Detect which cell encompasses the target text, then output its [x, y] center coordinate. 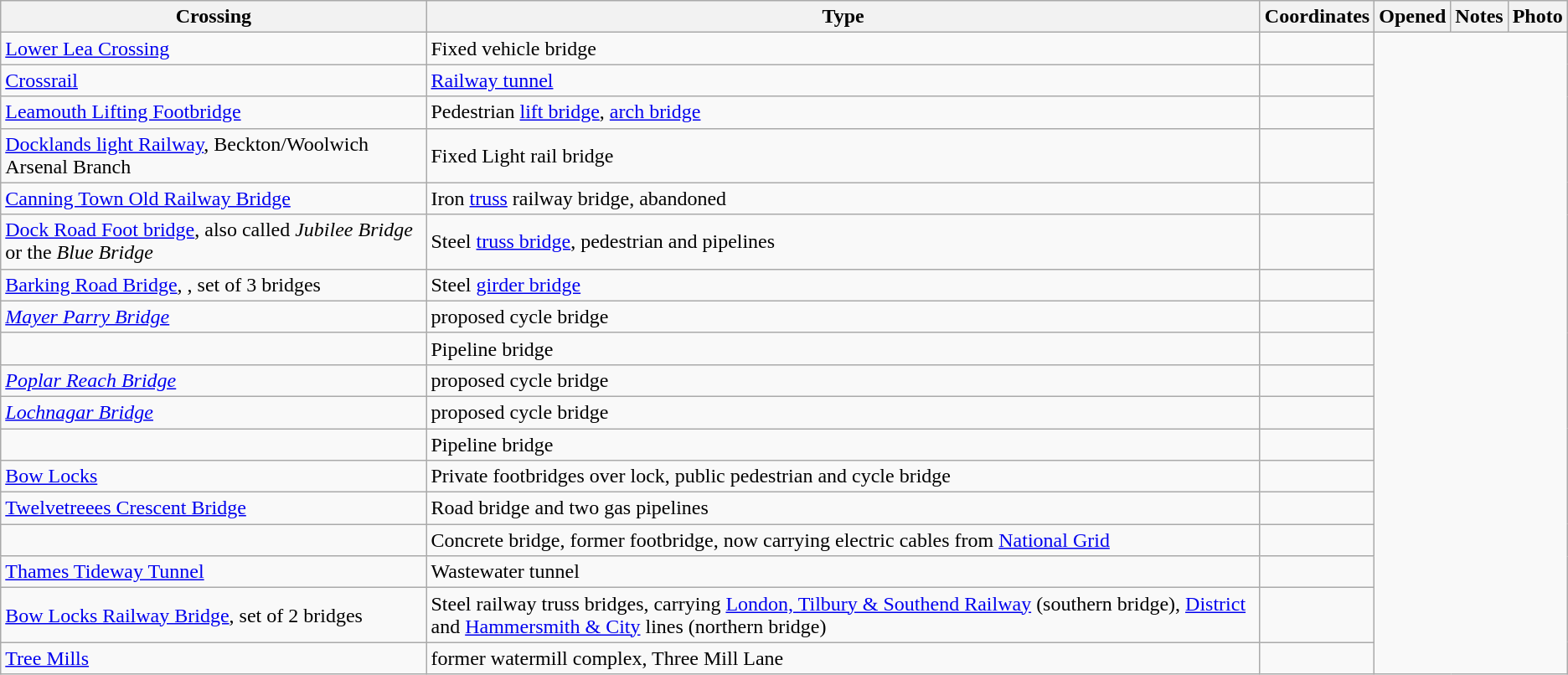
Wastewater tunnel [843, 572]
Concrete bridge, former footbridge, now carrying electric cables from National Grid [843, 540]
Crossrail [214, 80]
Crossing [214, 17]
Fixed vehicle bridge [843, 49]
Lower Lea Crossing [214, 49]
Steel railway truss bridges, carrying London, Tilbury & Southend Railway (southern bridge), District and Hammersmith & City lines (northern bridge) [843, 615]
Barking Road Bridge, , set of 3 bridges [214, 285]
Dock Road Foot bridge, also called Jubilee Bridge or the Blue Bridge [214, 241]
Mayer Parry Bridge [214, 317]
Lochnagar Bridge [214, 412]
Road bridge and two gas pipelines [843, 508]
Tree Mills [214, 658]
Fixed Light rail bridge [843, 156]
Coordinates [1317, 17]
Thames Tideway Tunnel [214, 572]
former watermill complex, Three Mill Lane [843, 658]
Photo [1538, 17]
Railway tunnel [843, 80]
Opened [1412, 17]
Bow Locks Railway Bridge, set of 2 bridges [214, 615]
Private footbridges over lock, public pedestrian and cycle bridge [843, 477]
Canning Town Old Railway Bridge [214, 198]
Pedestrian lift bridge, arch bridge [843, 112]
Notes [1479, 17]
Steel truss bridge, pedestrian and pipelines [843, 241]
Poplar Reach Bridge [214, 380]
Leamouth Lifting Footbridge [214, 112]
Steel girder bridge [843, 285]
Bow Locks [214, 477]
Type [843, 17]
Twelvetreees Crescent Bridge [214, 508]
Iron truss railway bridge, abandoned [843, 198]
Docklands light Railway, Beckton/Woolwich Arsenal Branch [214, 156]
